Search for the cell housing the specified text and yield its (X, Y) center coordinate. 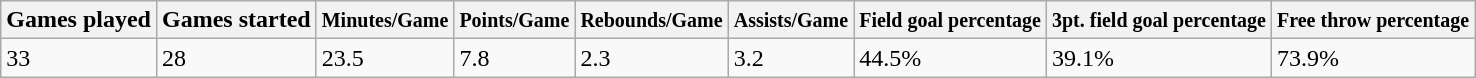
44.5% (950, 58)
Games started (236, 20)
39.1% (1158, 58)
Points/Game (514, 20)
28 (236, 58)
3pt. field goal percentage (1158, 20)
33 (79, 58)
Games played (79, 20)
2.3 (652, 58)
3.2 (790, 58)
Assists/Game (790, 20)
7.8 (514, 58)
Free throw percentage (1372, 20)
Rebounds/Game (652, 20)
23.5 (385, 58)
Minutes/Game (385, 20)
Field goal percentage (950, 20)
73.9% (1372, 58)
